Pinpoint the cell where the given text exists, returning its (x, y) midpoint coordinate. 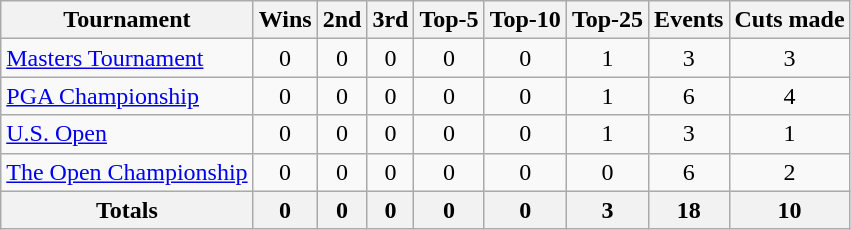
2nd (342, 20)
Top-10 (525, 20)
Top-5 (449, 20)
18 (689, 210)
Cuts made (790, 20)
Wins (285, 20)
PGA Championship (127, 96)
Top-25 (607, 20)
2 (790, 172)
Masters Tournament (127, 58)
U.S. Open (127, 134)
Tournament (127, 20)
4 (790, 96)
The Open Championship (127, 172)
Totals (127, 210)
3rd (390, 20)
10 (790, 210)
Events (689, 20)
